Search for the cell housing the specified text and yield its [X, Y] center coordinate. 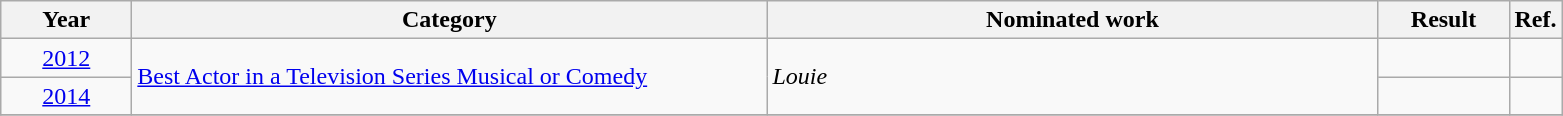
Nominated work [1072, 20]
Year [66, 20]
2014 [66, 96]
Result [1444, 20]
Ref. [1536, 20]
Best Actor in a Television Series Musical or Comedy [450, 77]
Category [450, 20]
Louie [1072, 77]
2012 [66, 58]
